Determine the (X, Y) coordinate at the center of the cell enclosing the given text.  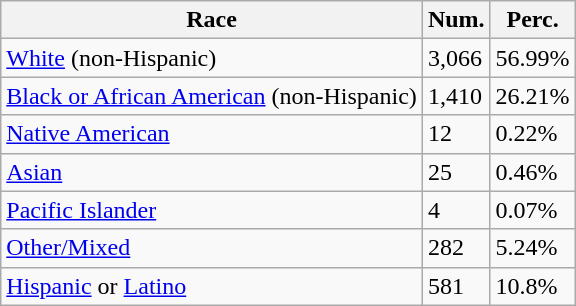
4 (456, 210)
0.22% (532, 134)
Other/Mixed (212, 248)
0.46% (532, 172)
White (non-Hispanic) (212, 58)
Perc. (532, 20)
Black or African American (non-Hispanic) (212, 96)
56.99% (532, 58)
12 (456, 134)
26.21% (532, 96)
0.07% (532, 210)
Race (212, 20)
10.8% (532, 286)
3,066 (456, 58)
Num. (456, 20)
Asian (212, 172)
Native American (212, 134)
Hispanic or Latino (212, 286)
581 (456, 286)
25 (456, 172)
282 (456, 248)
5.24% (532, 248)
Pacific Islander (212, 210)
1,410 (456, 96)
